From the cell containing the given text, extract its center point as [x, y] coordinate. 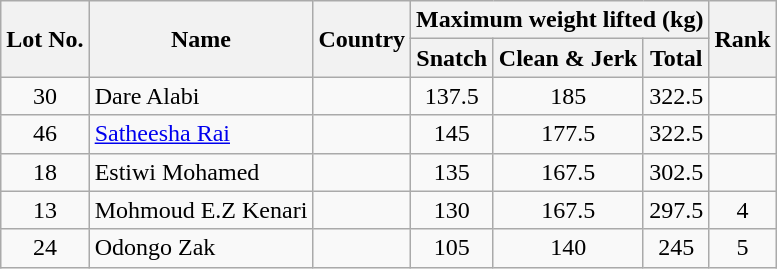
Clean & Jerk [568, 58]
302.5 [676, 172]
185 [568, 96]
Lot No. [45, 39]
30 [45, 96]
137.5 [452, 96]
Rank [742, 39]
4 [742, 210]
Total [676, 58]
140 [568, 248]
5 [742, 248]
Odongo Zak [201, 248]
245 [676, 248]
Satheesha Rai [201, 134]
Estiwi Mohamed [201, 172]
Maximum weight lifted (kg) [560, 20]
Name [201, 39]
Country [362, 39]
Dare Alabi [201, 96]
297.5 [676, 210]
145 [452, 134]
177.5 [568, 134]
130 [452, 210]
46 [45, 134]
Mohmoud E.Z Kenari [201, 210]
18 [45, 172]
Snatch [452, 58]
135 [452, 172]
105 [452, 248]
24 [45, 248]
13 [45, 210]
